Find where the given text appears and provide that cell's center as [X, Y] coordinate. 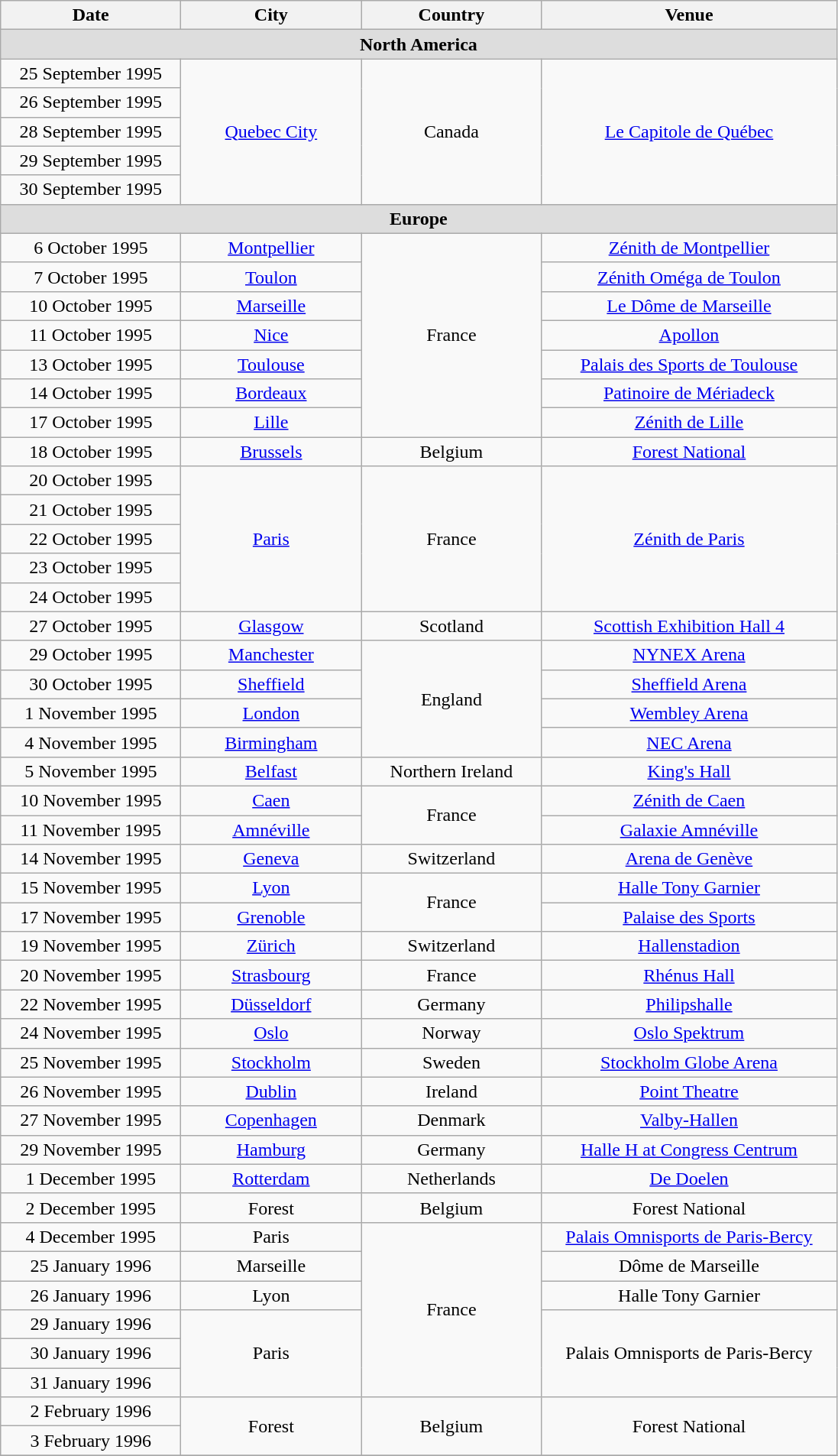
2 February 1996 [91, 1412]
Belfast [271, 771]
Toulouse [271, 365]
1 December 1995 [91, 1179]
Glasgow [271, 626]
Europe [419, 219]
Scotland [451, 626]
Geneva [271, 859]
30 October 1995 [91, 684]
1 November 1995 [91, 713]
26 November 1995 [91, 1091]
Lille [271, 423]
4 November 1995 [91, 742]
Hallenstadion [689, 946]
Quebec City [271, 131]
Le Capitole de Québec [689, 131]
25 January 1996 [91, 1266]
10 October 1995 [91, 306]
24 October 1995 [91, 597]
Philipshalle [689, 1004]
Hamburg [271, 1150]
Zénith de Lille [689, 423]
Point Theatre [689, 1091]
Toulon [271, 277]
Apollon [689, 335]
26 September 1995 [91, 102]
Zürich [271, 946]
14 November 1995 [91, 859]
NYNEX Arena [689, 655]
Rhénus Hall [689, 975]
27 November 1995 [91, 1120]
Brussels [271, 452]
Manchester [271, 655]
21 October 1995 [91, 510]
31 January 1996 [91, 1383]
Le Dôme de Marseille [689, 306]
Galaxie Amnéville [689, 829]
Bordeaux [271, 394]
11 October 1995 [91, 335]
25 November 1995 [91, 1062]
Country [451, 15]
Ireland [451, 1091]
5 November 1995 [91, 771]
11 November 1995 [91, 829]
Dublin [271, 1091]
19 November 1995 [91, 946]
Palais des Sports de Toulouse [689, 365]
Canada [451, 131]
14 October 1995 [91, 394]
Montpellier [271, 248]
29 January 1996 [91, 1325]
City [271, 15]
20 November 1995 [91, 975]
20 October 1995 [91, 481]
Strasbourg [271, 975]
Zénith de Montpellier [689, 248]
Zénith de Caen [689, 800]
26 January 1996 [91, 1295]
13 October 1995 [91, 365]
23 October 1995 [91, 568]
Arena de Genève [689, 859]
Stockholm [271, 1062]
Northern Ireland [451, 771]
3 February 1996 [91, 1441]
Venue [689, 15]
Palaise des Sports [689, 917]
Amnéville [271, 829]
Grenoble [271, 917]
7 October 1995 [91, 277]
29 September 1995 [91, 161]
Copenhagen [271, 1120]
29 November 1995 [91, 1150]
Zénith Oméga de Toulon [689, 277]
Düsseldorf [271, 1004]
England [451, 699]
29 October 1995 [91, 655]
De Doelen [689, 1179]
Sheffield [271, 684]
Valby-Hallen [689, 1120]
2 December 1995 [91, 1208]
Patinoire de Mériadeck [689, 394]
Dôme de Marseille [689, 1266]
17 October 1995 [91, 423]
Netherlands [451, 1179]
Wembley Arena [689, 713]
King's Hall [689, 771]
North America [419, 44]
Stockholm Globe Arena [689, 1062]
Halle H at Congress Centrum [689, 1150]
24 November 1995 [91, 1033]
17 November 1995 [91, 917]
6 October 1995 [91, 248]
London [271, 713]
15 November 1995 [91, 888]
25 September 1995 [91, 73]
Birmingham [271, 742]
Oslo [271, 1033]
Zénith de Paris [689, 539]
10 November 1995 [91, 800]
Oslo Spektrum [689, 1033]
Rotterdam [271, 1179]
Sweden [451, 1062]
Scottish Exhibition Hall 4 [689, 626]
Denmark [451, 1120]
Caen [271, 800]
22 October 1995 [91, 539]
27 October 1995 [91, 626]
Nice [271, 335]
18 October 1995 [91, 452]
Norway [451, 1033]
28 September 1995 [91, 131]
4 December 1995 [91, 1237]
NEC Arena [689, 742]
30 September 1995 [91, 190]
22 November 1995 [91, 1004]
30 January 1996 [91, 1354]
Sheffield Arena [689, 684]
Date [91, 15]
